For the text-containing cell, return its midpoint in [X, Y] coordinate format. 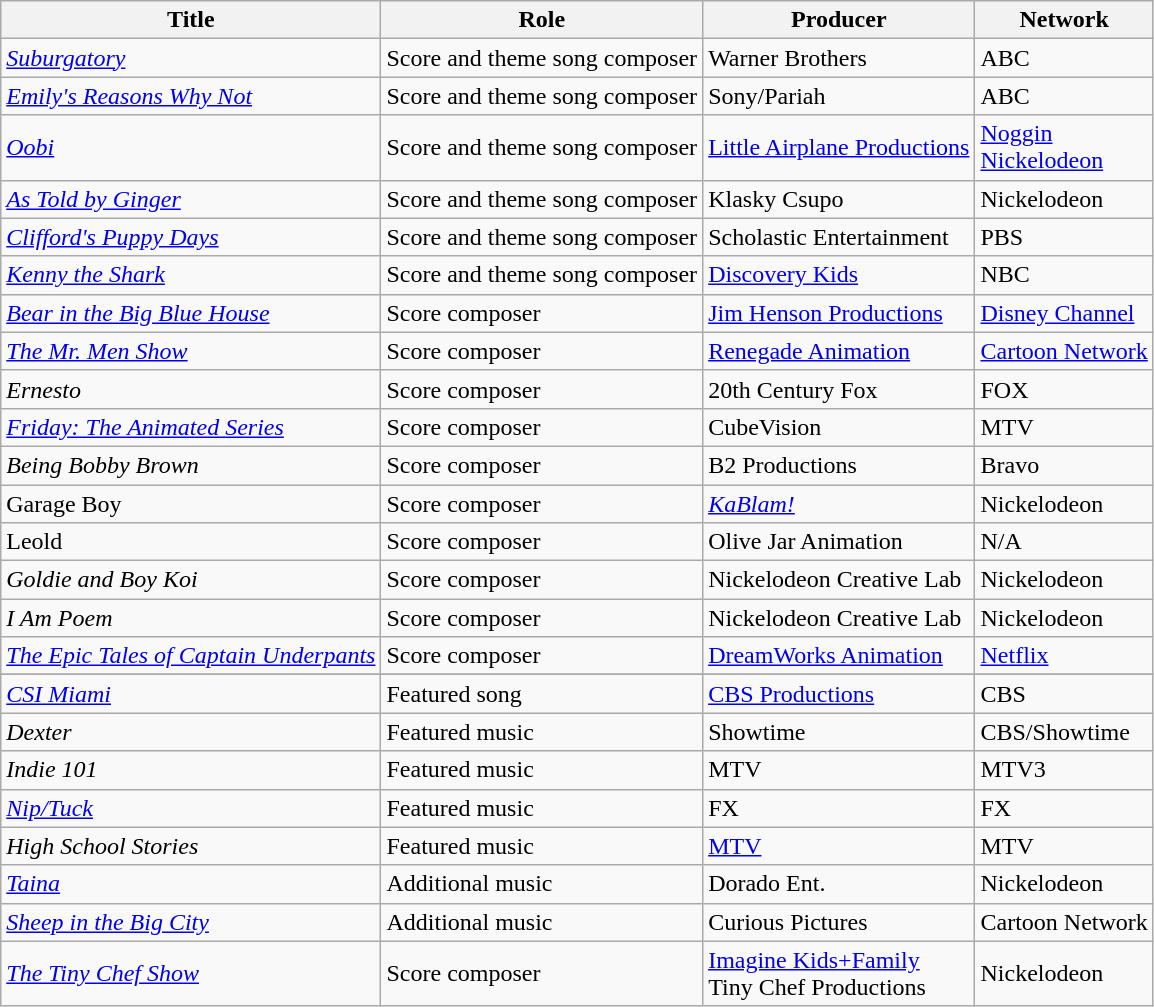
Dorado Ent. [839, 884]
Kenny the Shark [191, 275]
Olive Jar Animation [839, 542]
DreamWorks Animation [839, 656]
Producer [839, 20]
Taina [191, 884]
Oobi [191, 148]
Featured song [542, 694]
Netflix [1064, 656]
Suburgatory [191, 58]
The Mr. Men Show [191, 351]
Disney Channel [1064, 313]
Nip/Tuck [191, 808]
High School Stories [191, 846]
Dexter [191, 732]
Bravo [1064, 465]
Klasky Csupo [839, 199]
Friday: The Animated Series [191, 427]
Imagine Kids+FamilyTiny Chef Productions [839, 974]
20th Century Fox [839, 389]
Role [542, 20]
Curious Pictures [839, 922]
CubeVision [839, 427]
Emily's Reasons Why Not [191, 96]
CBS Productions [839, 694]
NBC [1064, 275]
N/A [1064, 542]
CBS/Showtime [1064, 732]
Discovery Kids [839, 275]
Clifford's Puppy Days [191, 237]
Title [191, 20]
KaBlam! [839, 503]
Sony/Pariah [839, 96]
Indie 101 [191, 770]
Jim Henson Productions [839, 313]
Ernesto [191, 389]
Bear in the Big Blue House [191, 313]
Sheep in the Big City [191, 922]
Garage Boy [191, 503]
FOX [1064, 389]
CBS [1064, 694]
Goldie and Boy Koi [191, 580]
The Tiny Chef Show [191, 974]
As Told by Ginger [191, 199]
Little Airplane Productions [839, 148]
I Am Poem [191, 618]
Scholastic Entertainment [839, 237]
PBS [1064, 237]
Leold [191, 542]
Being Bobby Brown [191, 465]
B2 Productions [839, 465]
CSI Miami [191, 694]
Warner Brothers [839, 58]
The Epic Tales of Captain Underpants [191, 656]
Network [1064, 20]
NogginNickelodeon [1064, 148]
MTV3 [1064, 770]
Showtime [839, 732]
Renegade Animation [839, 351]
